Determine the (x, y) coordinate at the center of the cell enclosing the given text.  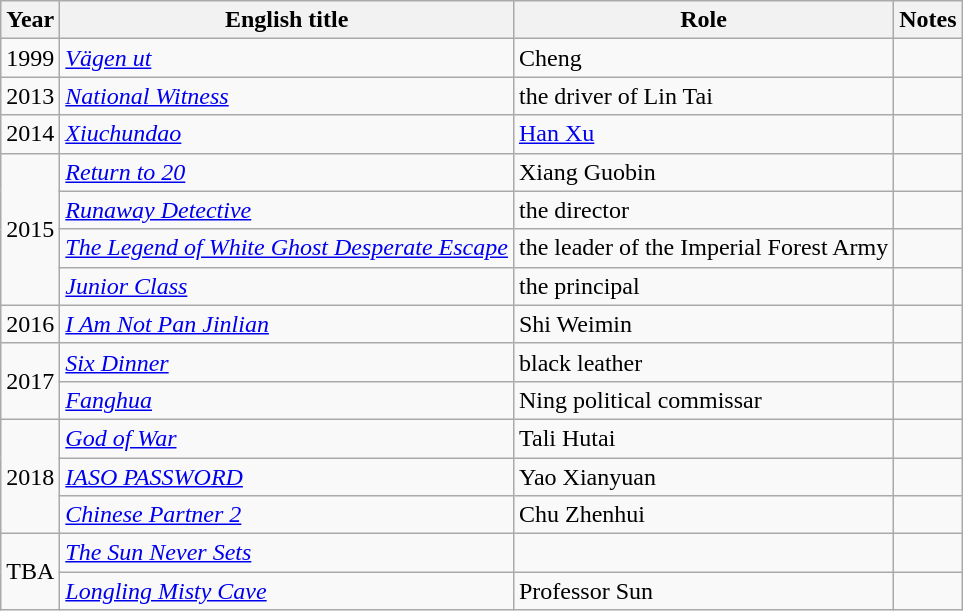
Notes (928, 20)
Chu Zhenhui (703, 515)
2015 (30, 229)
Vägen ut (287, 58)
Runaway Detective (287, 210)
Professor Sun (703, 591)
Fanghua (287, 400)
2017 (30, 381)
National Witness (287, 96)
I Am Not Pan Jinlian (287, 324)
Cheng (703, 58)
Return to 20 (287, 172)
Shi Weimin (703, 324)
Six Dinner (287, 362)
Chinese Partner 2 (287, 515)
the leader of the Imperial Forest Army (703, 248)
God of War (287, 438)
The Legend of White Ghost Desperate Escape (287, 248)
the driver of Lin Tai (703, 96)
The Sun Never Sets (287, 553)
IASO PASSWORD (287, 477)
Ning political commissar (703, 400)
Role (703, 20)
2013 (30, 96)
2018 (30, 476)
black leather (703, 362)
Yao Xianyuan (703, 477)
the director (703, 210)
Year (30, 20)
Xiuchundao (287, 134)
TBA (30, 572)
Xiang Guobin (703, 172)
Han Xu (703, 134)
English title (287, 20)
2014 (30, 134)
1999 (30, 58)
the principal (703, 286)
Longling Misty Cave (287, 591)
Junior Class (287, 286)
2016 (30, 324)
Tali Hutai (703, 438)
